Capture the cell that displays the provided text and extract its (X, Y) central coordinate. 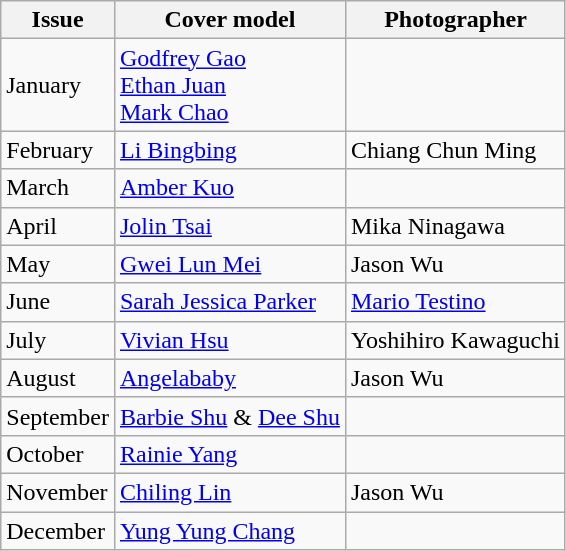
July (58, 340)
January (58, 85)
March (58, 188)
September (58, 416)
Vivian Hsu (230, 340)
Issue (58, 20)
Angelababy (230, 378)
December (58, 531)
Gwei Lun Mei (230, 264)
Barbie Shu & Dee Shu (230, 416)
April (58, 226)
August (58, 378)
Godfrey GaoEthan JuanMark Chao (230, 85)
Rainie Yang (230, 454)
June (58, 302)
Photographer (455, 20)
February (58, 150)
Chiling Lin (230, 492)
Amber Kuo (230, 188)
Li Bingbing (230, 150)
October (58, 454)
Jolin Tsai (230, 226)
Mika Ninagawa (455, 226)
November (58, 492)
Sarah Jessica Parker (230, 302)
Cover model (230, 20)
Mario Testino (455, 302)
Yung Yung Chang (230, 531)
Chiang Chun Ming (455, 150)
Yoshihiro Kawaguchi (455, 340)
May (58, 264)
